Pinpoint the cell where the given text exists, returning its (x, y) midpoint coordinate. 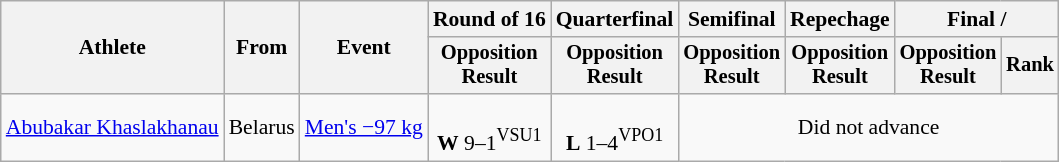
Rank (1030, 66)
L 1–4VPO1 (615, 128)
From (262, 48)
Abubakar Khaslakhanau (112, 128)
Semifinal (732, 19)
Quarterfinal (615, 19)
Men's −97 kg (364, 128)
Repechage (840, 19)
Round of 16 (490, 19)
Event (364, 48)
Final / (977, 19)
Athlete (112, 48)
Did not advance (868, 128)
Belarus (262, 128)
W 9–1VSU1 (490, 128)
